Return [x, y] of the center of cell containing provided text 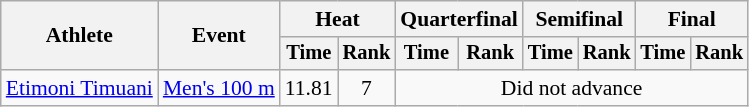
Etimoni Timuani [80, 88]
7 [367, 88]
Semifinal [579, 19]
11.81 [309, 88]
Did not advance [572, 88]
Heat [338, 19]
Athlete [80, 36]
Final [691, 19]
Event [219, 36]
Men's 100 m [219, 88]
Quarterfinal [459, 19]
